Determine the [x, y] coordinate at the center of the cell enclosing the given text.  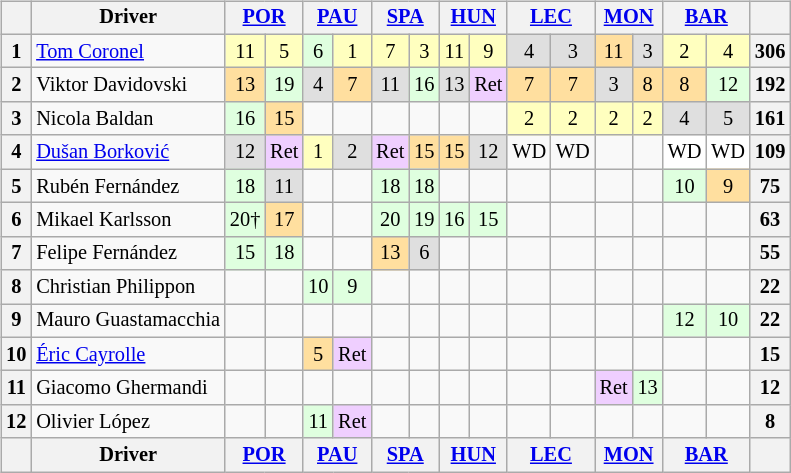
Rubén Fernández [128, 186]
17 [284, 220]
Christian Philippon [128, 287]
Dušan Borković [128, 152]
Éric Cayrolle [128, 354]
75 [770, 186]
Viktor Davidovski [128, 85]
109 [770, 152]
Tom Coronel [128, 51]
20 [390, 220]
55 [770, 253]
Mauro Guastamacchia [128, 321]
63 [770, 220]
Nicola Baldan [128, 119]
Mikael Karlsson [128, 220]
161 [770, 119]
192 [770, 85]
20† [245, 220]
Olivier López [128, 422]
Felipe Fernández [128, 253]
Giacomo Ghermandi [128, 388]
306 [770, 51]
